Locate the cell with the specified text and output its (X, Y) center coordinate. 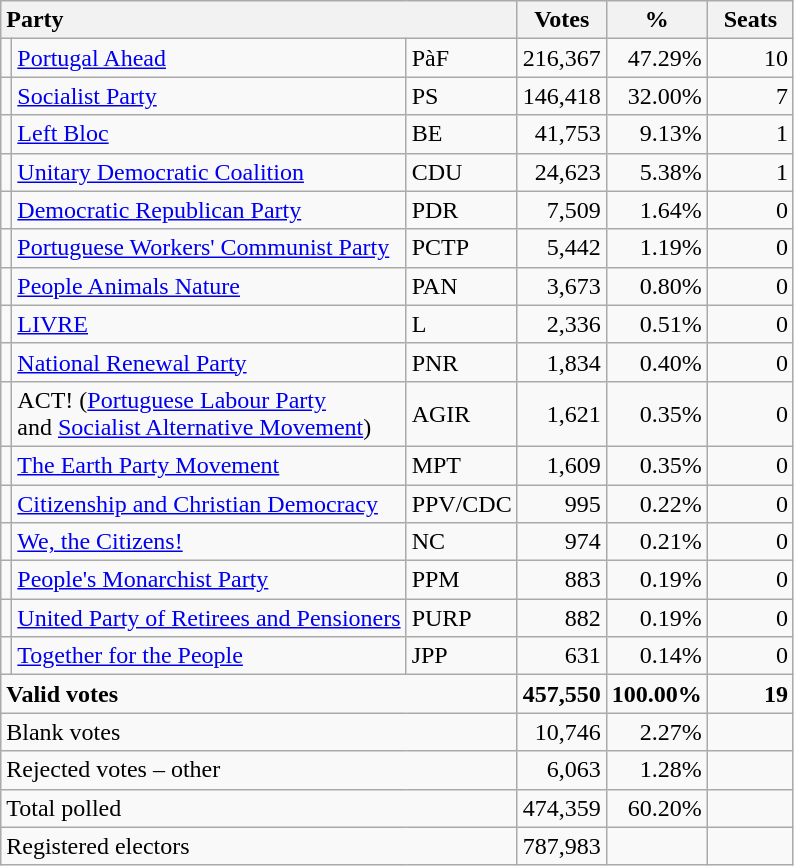
Valid votes (259, 694)
Rejected votes – other (259, 770)
2,336 (562, 324)
L (462, 324)
Together for the People (209, 656)
% (656, 20)
0.80% (656, 286)
60.20% (656, 808)
1.64% (656, 210)
People's Monarchist Party (209, 580)
1,621 (562, 414)
1,834 (562, 362)
Seats (750, 20)
BE (462, 134)
5,442 (562, 248)
10,746 (562, 732)
474,359 (562, 808)
People Animals Nature (209, 286)
PURP (462, 618)
LIVRE (209, 324)
1.19% (656, 248)
PàF (462, 58)
216,367 (562, 58)
Socialist Party (209, 96)
32.00% (656, 96)
PNR (462, 362)
1,609 (562, 465)
883 (562, 580)
7 (750, 96)
0.22% (656, 503)
Unitary Democratic Coalition (209, 172)
0.21% (656, 542)
Total polled (259, 808)
Citizenship and Christian Democracy (209, 503)
457,550 (562, 694)
0.51% (656, 324)
PPV/CDC (462, 503)
National Renewal Party (209, 362)
Democratic Republican Party (209, 210)
882 (562, 618)
PPM (462, 580)
Party (259, 20)
2.27% (656, 732)
Left Bloc (209, 134)
Registered electors (259, 846)
CDU (462, 172)
41,753 (562, 134)
787,983 (562, 846)
JPP (462, 656)
7,509 (562, 210)
24,623 (562, 172)
MPT (462, 465)
19 (750, 694)
10 (750, 58)
9.13% (656, 134)
ACT! (Portuguese Labour Partyand Socialist Alternative Movement) (209, 414)
100.00% (656, 694)
0.40% (656, 362)
PAN (462, 286)
974 (562, 542)
Blank votes (259, 732)
Portuguese Workers' Communist Party (209, 248)
Portugal Ahead (209, 58)
PS (462, 96)
631 (562, 656)
1.28% (656, 770)
United Party of Retirees and Pensioners (209, 618)
146,418 (562, 96)
0.14% (656, 656)
We, the Citizens! (209, 542)
PCTP (462, 248)
Votes (562, 20)
3,673 (562, 286)
The Earth Party Movement (209, 465)
AGIR (462, 414)
PDR (462, 210)
NC (462, 542)
5.38% (656, 172)
6,063 (562, 770)
995 (562, 503)
47.29% (656, 58)
